Locate the cell with the specified text and output its [x, y] center coordinate. 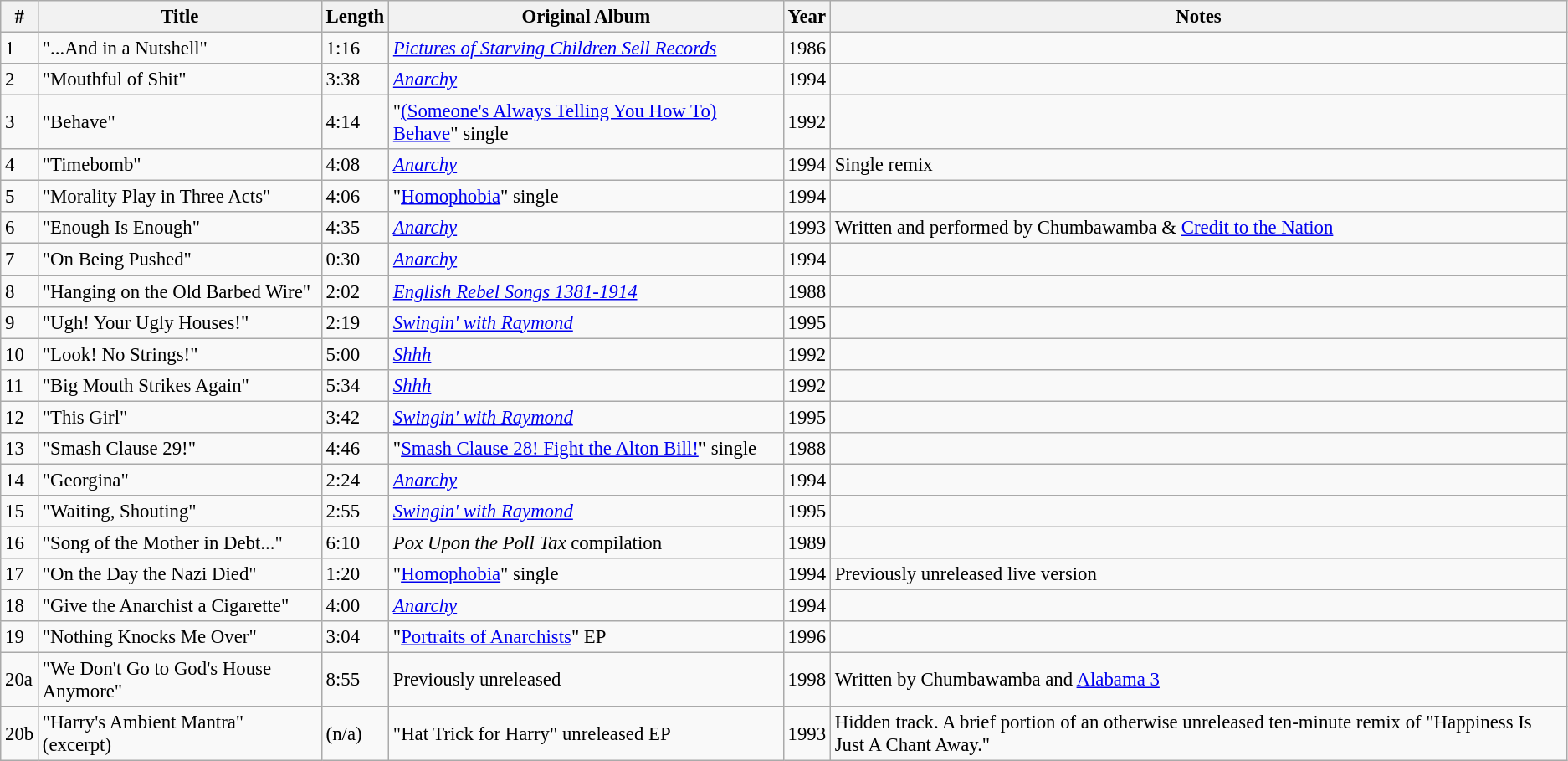
"On the Day the Nazi Died" [181, 574]
Title [181, 17]
"Enough Is Enough" [181, 229]
0:30 [355, 260]
Length [355, 17]
English Rebel Songs 1381-1914 [587, 291]
Written and performed by Chumbawamba & Credit to the Nation [1198, 229]
"(Someone's Always Telling You How To) Behave" single [587, 122]
"This Girl" [181, 417]
Previously unreleased live version [1198, 574]
"On Being Pushed" [181, 260]
20b [20, 733]
11 [20, 385]
15 [20, 512]
5 [20, 197]
1:20 [355, 574]
4:14 [355, 122]
Original Album [587, 17]
"Mouthful of Shit" [181, 80]
4:08 [355, 165]
5:00 [355, 354]
3:04 [355, 637]
4:46 [355, 449]
5:34 [355, 385]
Hidden track. A brief portion of an otherwise unreleased ten-minute remix of "Happiness Is Just A Chant Away." [1198, 733]
"Ugh! Your Ugly Houses!" [181, 322]
4:06 [355, 197]
# [20, 17]
1986 [807, 49]
2:02 [355, 291]
6 [20, 229]
Previously unreleased [587, 680]
"Big Mouth Strikes Again" [181, 385]
2:19 [355, 322]
1989 [807, 542]
Single remix [1198, 165]
"Harry's Ambient Mantra" (excerpt) [181, 733]
1 [20, 49]
3 [20, 122]
2:24 [355, 480]
8 [20, 291]
"Give the Anarchist a Cigarette" [181, 606]
"Behave" [181, 122]
"Smash Clause 28! Fight the Alton Bill!" single [587, 449]
"...And in a Nutshell" [181, 49]
1998 [807, 680]
12 [20, 417]
Year [807, 17]
"Waiting, Shouting" [181, 512]
"Georgina" [181, 480]
"Nothing Knocks Me Over" [181, 637]
10 [20, 354]
14 [20, 480]
"We Don't Go to God's House Anymore" [181, 680]
"Look! No Strings!" [181, 354]
8:55 [355, 680]
7 [20, 260]
Notes [1198, 17]
(n/a) [355, 733]
"Hanging on the Old Barbed Wire" [181, 291]
6:10 [355, 542]
2 [20, 80]
"Hat Trick for Harry" unreleased EP [587, 733]
3:42 [355, 417]
13 [20, 449]
4:35 [355, 229]
9 [20, 322]
Written by Chumbawamba and Alabama 3 [1198, 680]
Pictures of Starving Children Sell Records [587, 49]
4:00 [355, 606]
20a [20, 680]
1:16 [355, 49]
19 [20, 637]
2:55 [355, 512]
Pox Upon the Poll Tax compilation [587, 542]
3:38 [355, 80]
17 [20, 574]
16 [20, 542]
"Portraits of Anarchists" EP [587, 637]
"Timebomb" [181, 165]
1996 [807, 637]
4 [20, 165]
"Smash Clause 29!" [181, 449]
"Morality Play in Three Acts" [181, 197]
"Song of the Mother in Debt..." [181, 542]
18 [20, 606]
